Return [x, y] of the center of cell containing provided text 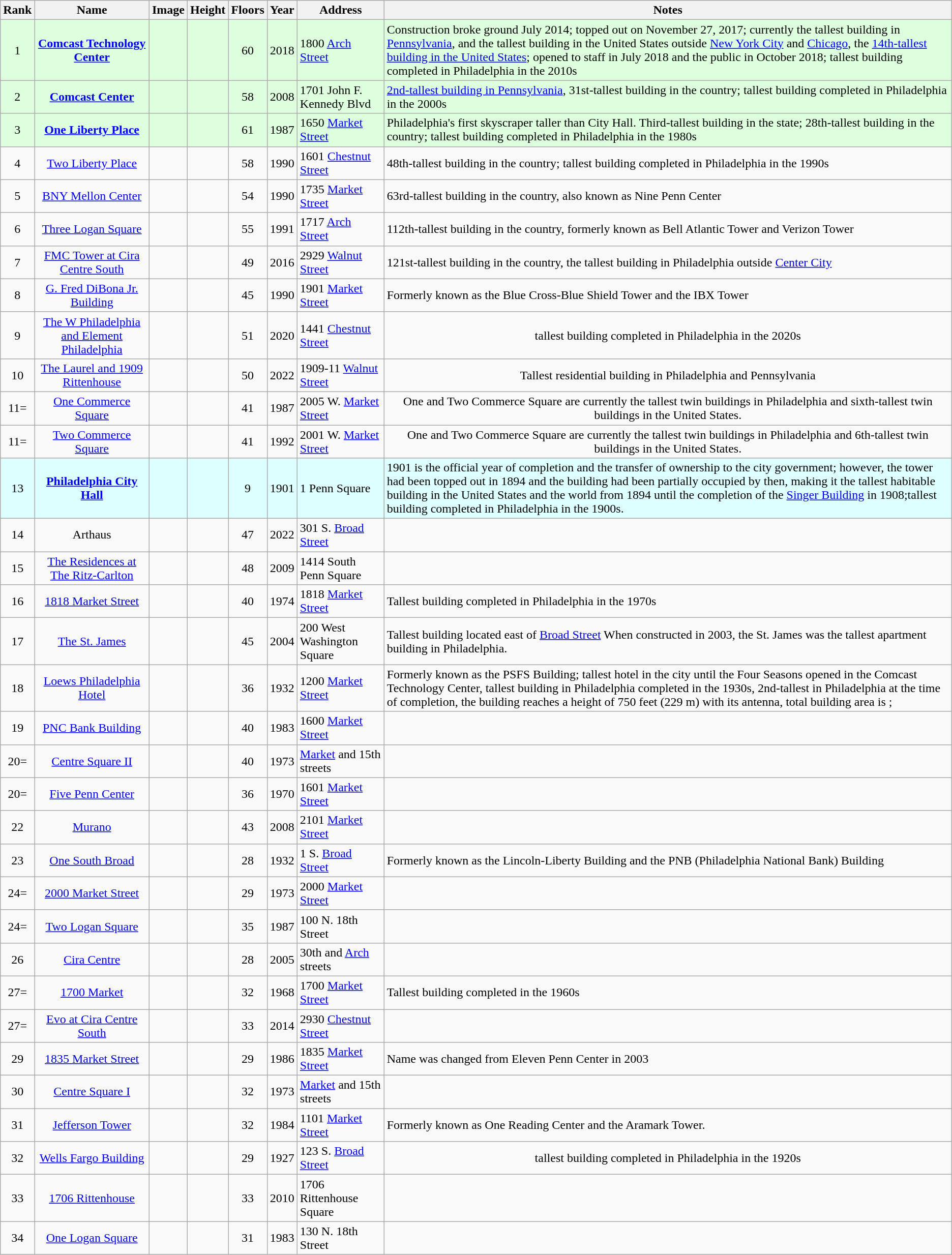
1 [17, 50]
Height [207, 10]
1600 Market Street [341, 728]
1984 [282, 1125]
100 N. 18th Street [341, 927]
One and Two Commerce Square are currently the tallest twin buildings in Philadelphia and 6th-tallest twin buildings in the United States. [668, 441]
1974 [282, 601]
1441 Chestnut Street [341, 335]
200 West Washington Square [341, 641]
tallest building completed in Philadelphia in the 2020s [668, 335]
2930 Chestnut Street [341, 1025]
1650 Market Street [341, 130]
48th-tallest building in the country; tallest building completed in Philadelphia in the 1990s [668, 163]
Philadelphia City Hall [92, 488]
1717 Arch Street [341, 229]
One Liberty Place [92, 130]
1101 Market Street [341, 1125]
10 [17, 375]
2004 [282, 641]
1901 Market Street [341, 295]
2018 [282, 50]
19 [17, 728]
tallest building completed in Philadelphia in the 1920s [668, 1158]
50 [248, 375]
2929 Walnut Street [341, 262]
13 [17, 488]
112th-tallest building in the country, formerly known as Bell Atlantic Tower and Verizon Tower [668, 229]
121st-tallest building in the country, the tallest building in Philadelphia outside Center City [668, 262]
The St. James [92, 641]
1 S. Broad Street [341, 860]
FMC Tower at Cira Centre South [92, 262]
1706 Rittenhouse [92, 1198]
Tallest building completed in the 1960s [668, 993]
3 [17, 130]
1986 [282, 1059]
55 [248, 229]
2005 [282, 959]
1601 Chestnut Street [341, 163]
1927 [282, 1158]
Loews Philadelphia Hotel [92, 688]
Formerly known as One Reading Center and the Aramark Tower. [668, 1125]
60 [248, 50]
Formerly known as the Lincoln-Liberty Building and the PNB (Philadelphia National Bank) Building [668, 860]
123 S. Broad Street [341, 1158]
Comcast Center [92, 97]
2014 [282, 1025]
30 [17, 1092]
5 [17, 196]
One South Broad [92, 860]
35 [248, 927]
1991 [282, 229]
Rank [17, 10]
Three Logan Square [92, 229]
47 [248, 535]
54 [248, 196]
Address [341, 10]
1706 Rittenhouse Square [341, 1198]
Centre Square II [92, 761]
Wells Fargo Building [92, 1158]
The W Philadelphia and Element Philadelphia [92, 335]
43 [248, 827]
1 Penn Square [341, 488]
7 [17, 262]
18 [17, 688]
One and Two Commerce Square are currently the tallest twin buildings in Philadelphia and sixth-tallest twin buildings in the United States. [668, 408]
15 [17, 569]
Notes [668, 10]
Two Commerce Square [92, 441]
Evo at Cira Centre South [92, 1025]
Five Penn Center [92, 794]
130 N. 18th Street [341, 1238]
Name was changed from Eleven Penn Center in 2003 [668, 1059]
6 [17, 229]
4 [17, 163]
1970 [282, 794]
Cira Centre [92, 959]
One Logan Square [92, 1238]
48 [248, 569]
1735 Market Street [341, 196]
PNC Bank Building [92, 728]
Tallest building completed in Philadelphia in the 1970s [668, 601]
63rd-tallest building in the country, also known as Nine Penn Center [668, 196]
2020 [282, 335]
2016 [282, 262]
16 [17, 601]
1901 [282, 488]
1800 Arch Street [341, 50]
26 [17, 959]
Murano [92, 827]
Name [92, 10]
1968 [282, 993]
Comcast Technology Center [92, 50]
Centre Square I [92, 1092]
Floors [248, 10]
Image [168, 10]
2009 [282, 569]
8 [17, 295]
1601 Market Street [341, 794]
1414 South Penn Square [341, 569]
Year [282, 10]
Two Logan Square [92, 927]
49 [248, 262]
22 [17, 827]
1992 [282, 441]
2005 W. Market Street [341, 408]
Formerly known as the Blue Cross-Blue Shield Tower and the IBX Tower [668, 295]
1701 John F. Kennedy Blvd [341, 97]
1700 Market [92, 993]
Jefferson Tower [92, 1125]
Tallest residential building in Philadelphia and Pennsylvania [668, 375]
Tallest building located east of Broad Street When constructed in 2003, the St. James was the tallest apartment building in Philadelphia. [668, 641]
The Residences at The Ritz-Carlton [92, 569]
23 [17, 860]
30th and Arch streets [341, 959]
BNY Mellon Center [92, 196]
2 [17, 97]
14 [17, 535]
G. Fred DiBona Jr. Building [92, 295]
1700 Market Street [341, 993]
1200 Market Street [341, 688]
2001 W. Market Street [341, 441]
The Laurel and 1909 Rittenhouse [92, 375]
2nd-tallest building in Pennsylvania, 31st-tallest building in the country; tallest building completed in Philadelphia in the 2000s [668, 97]
2010 [282, 1198]
17 [17, 641]
One Commerce Square [92, 408]
1909-11 Walnut Street [341, 375]
2101 Market Street [341, 827]
Arthaus [92, 535]
301 S. Broad Street [341, 535]
51 [248, 335]
61 [248, 130]
Two Liberty Place [92, 163]
34 [17, 1238]
